Return [X, Y] of the center of cell containing provided text 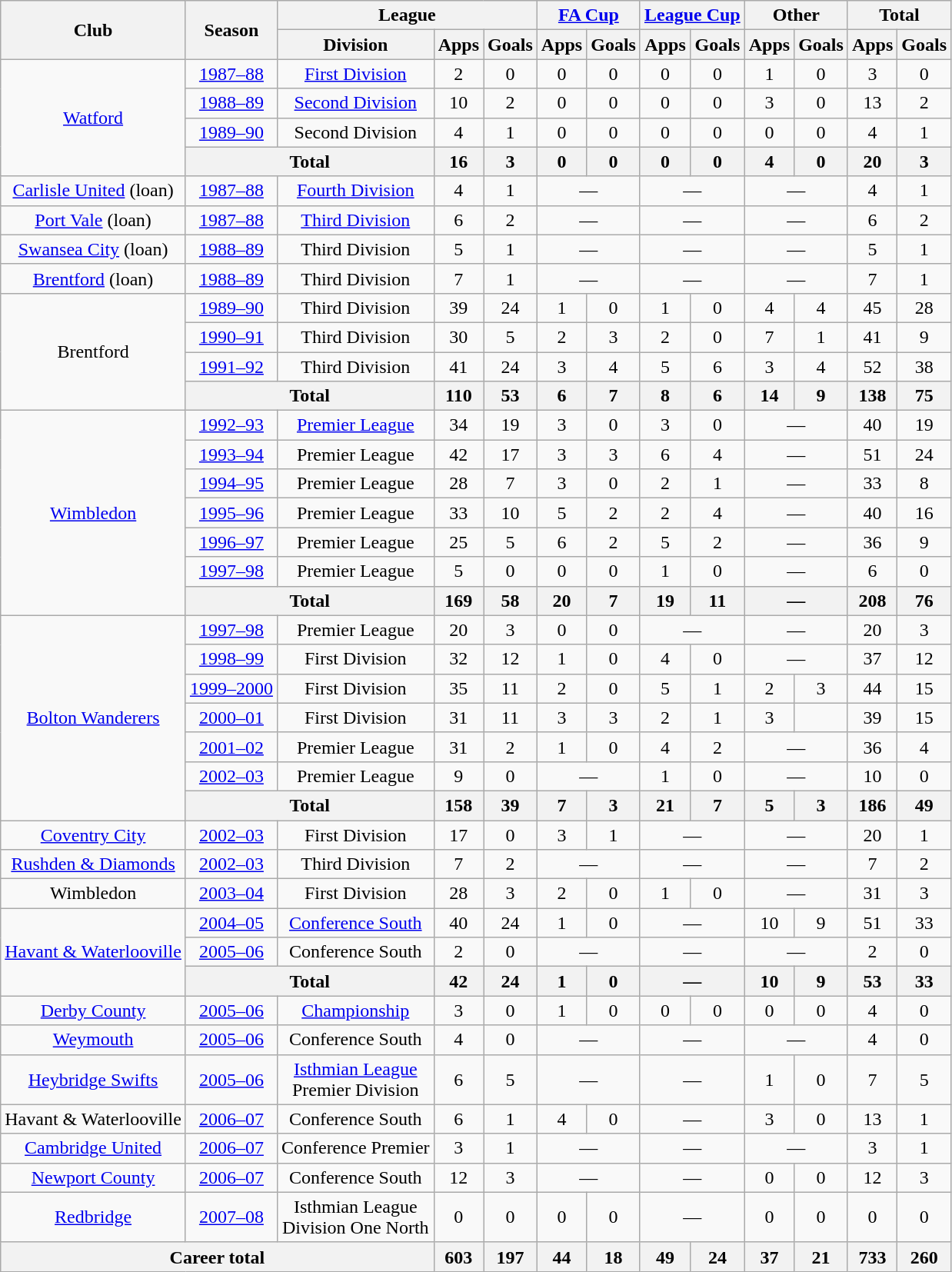
2000–01 [231, 718]
186 [872, 805]
75 [924, 396]
52 [872, 367]
35 [458, 688]
2003–04 [231, 894]
158 [458, 805]
58 [511, 601]
603 [458, 1257]
38 [924, 367]
2004–05 [231, 923]
Other [796, 15]
2007–08 [231, 1217]
76 [924, 601]
733 [872, 1257]
Club [94, 30]
Division [355, 45]
18 [614, 1257]
Newport County [94, 1177]
Season [231, 30]
110 [458, 396]
Championship [355, 1011]
2001–02 [231, 747]
138 [872, 396]
Weymouth [94, 1040]
208 [872, 601]
Redbridge [94, 1217]
30 [458, 337]
197 [511, 1257]
Bolton Wanderers [94, 718]
25 [458, 542]
Port Vale (loan) [94, 220]
League [407, 15]
League Cup [692, 15]
1999–2000 [231, 688]
Swansea City (loan) [94, 249]
Isthmian LeaguePremier Division [355, 1080]
Rushden & Diamonds [94, 864]
45 [872, 308]
32 [458, 659]
1991–92 [231, 367]
260 [924, 1257]
Cambridge United [94, 1148]
Fourth Division [355, 191]
Heybridge Swifts [94, 1080]
1993–94 [231, 455]
Derby County [94, 1011]
1995–96 [231, 513]
Watford [94, 118]
Carlisle United (loan) [94, 191]
14 [769, 396]
Coventry City [94, 834]
1998–99 [231, 659]
Brentford [94, 351]
Isthmian LeagueDivision One North [355, 1217]
1992–93 [231, 425]
Career total [217, 1257]
1994–95 [231, 484]
34 [458, 425]
FA Cup [588, 15]
169 [458, 601]
Conference Premier [355, 1148]
Brentford (loan) [94, 278]
1990–91 [231, 337]
1996–97 [231, 542]
